From the cell containing the given text, extract its center point as (X, Y) coordinate. 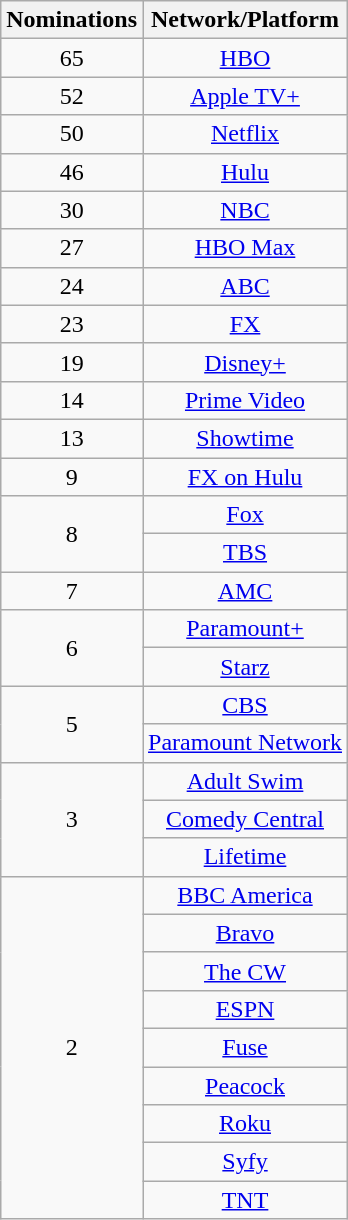
9 (72, 477)
7 (72, 591)
5 (72, 724)
8 (72, 534)
ESPN (244, 1009)
Paramount+ (244, 629)
19 (72, 362)
Prime Video (244, 400)
50 (72, 134)
FX on Hulu (244, 477)
BBC America (244, 895)
Lifetime (244, 857)
NBC (244, 210)
Fox (244, 515)
14 (72, 400)
Netflix (244, 134)
46 (72, 172)
23 (72, 324)
Peacock (244, 1085)
2 (72, 1048)
Fuse (244, 1047)
Network/Platform (244, 20)
30 (72, 210)
AMC (244, 591)
Roku (244, 1124)
ABC (244, 286)
3 (72, 819)
Showtime (244, 438)
Apple TV+ (244, 96)
Comedy Central (244, 819)
TNT (244, 1200)
Paramount Network (244, 743)
24 (72, 286)
Adult Swim (244, 781)
13 (72, 438)
FX (244, 324)
65 (72, 58)
27 (72, 248)
The CW (244, 971)
Disney+ (244, 362)
HBO (244, 58)
Hulu (244, 172)
TBS (244, 553)
Bravo (244, 933)
Syfy (244, 1162)
52 (72, 96)
6 (72, 648)
HBO Max (244, 248)
Nominations (72, 20)
Starz (244, 667)
CBS (244, 705)
